For the text-containing cell, return its midpoint in [X, Y] coordinate format. 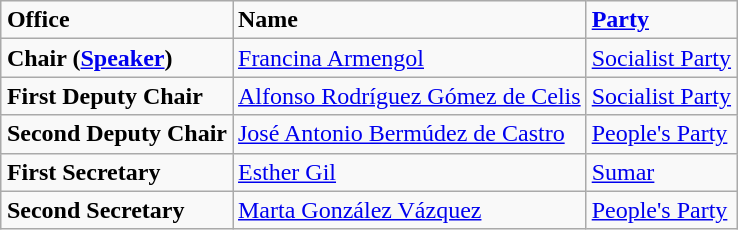
Office [116, 20]
Second Deputy Chair [116, 134]
First Deputy Chair [116, 96]
Esther Gil [409, 172]
Second Secretary [116, 210]
Sumar [661, 172]
Francina Armengol [409, 58]
Marta González Vázquez [409, 210]
Chair (Speaker) [116, 58]
Name [409, 20]
José Antonio Bermúdez de Castro [409, 134]
First Secretary [116, 172]
Party [661, 20]
Alfonso Rodríguez Gómez de Celis [409, 96]
